Extract the [x, y] coordinate from the center of the cell holding the provided text.  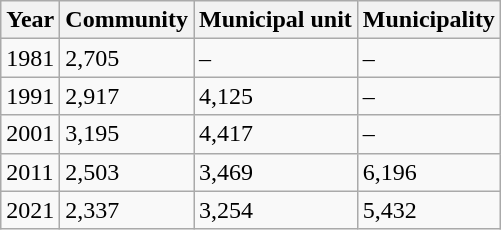
6,196 [428, 172]
5,432 [428, 210]
2,337 [127, 210]
3,254 [276, 210]
2,917 [127, 96]
1981 [30, 58]
Community [127, 20]
2011 [30, 172]
2,705 [127, 58]
4,417 [276, 134]
Year [30, 20]
3,195 [127, 134]
Municipality [428, 20]
2,503 [127, 172]
2001 [30, 134]
Municipal unit [276, 20]
1991 [30, 96]
3,469 [276, 172]
4,125 [276, 96]
2021 [30, 210]
